For the text-containing cell, return its midpoint in (x, y) coordinate format. 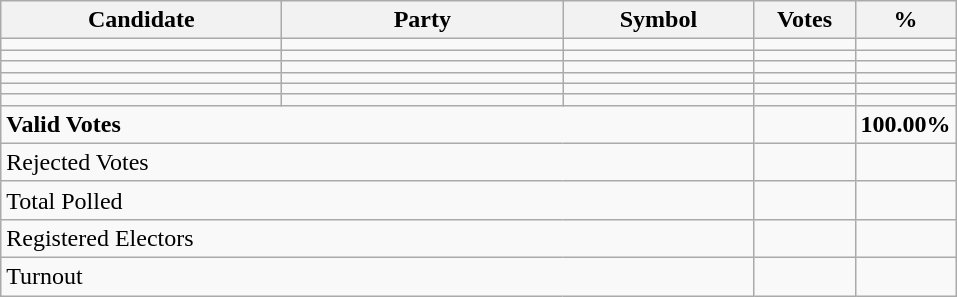
Total Polled (378, 200)
Valid Votes (378, 124)
Votes (804, 20)
Party (422, 20)
Turnout (378, 276)
100.00% (906, 124)
Symbol (658, 20)
Registered Electors (378, 238)
Rejected Votes (378, 162)
% (906, 20)
Candidate (142, 20)
